Find where the given text appears and provide that cell's center as [X, Y] coordinate. 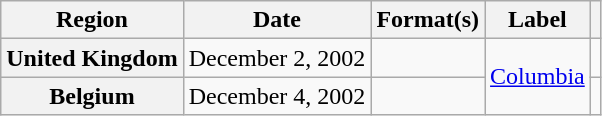
Label [538, 20]
United Kingdom [92, 58]
Columbia [538, 77]
December 4, 2002 [277, 96]
Date [277, 20]
Belgium [92, 96]
December 2, 2002 [277, 58]
Region [92, 20]
Format(s) [428, 20]
